Output the (x, y) coordinate of the center of the cell containing the given text.  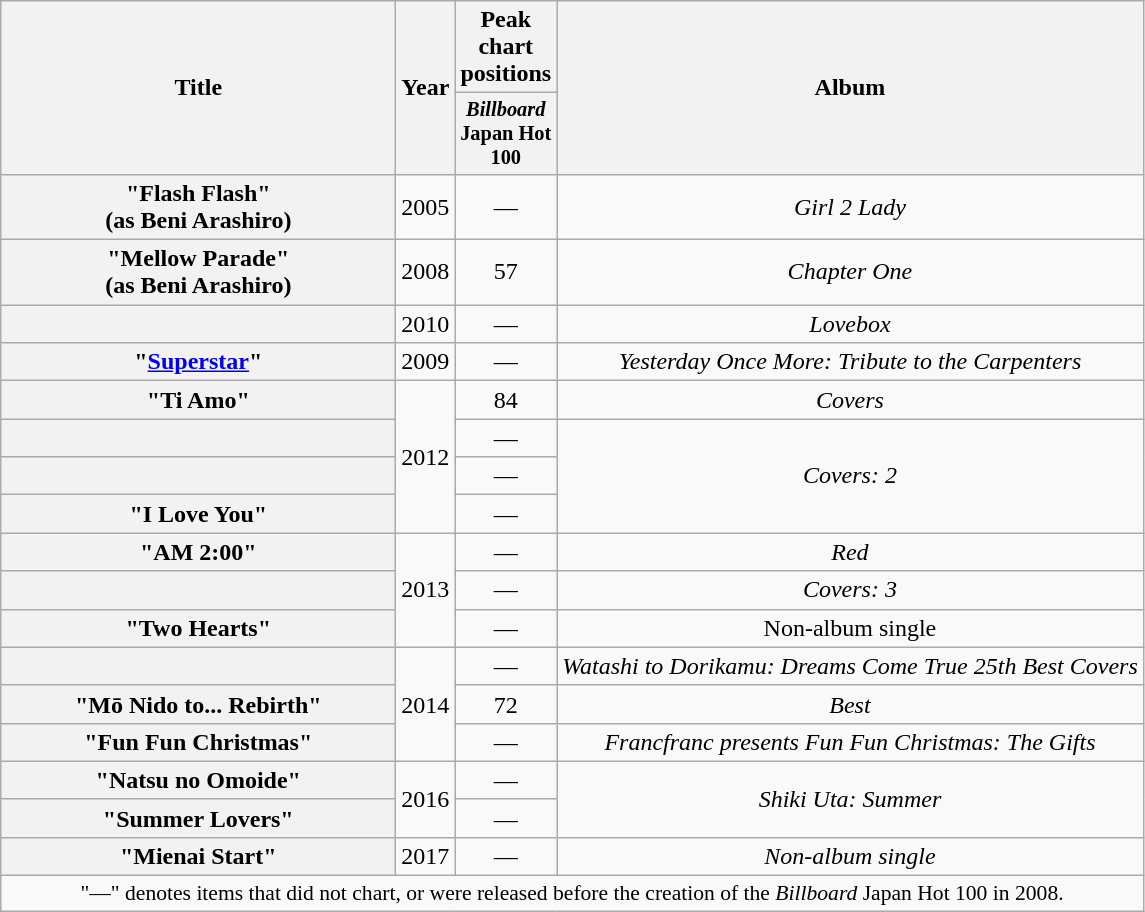
57 (506, 272)
"Mō Nido to... Rebirth" (198, 704)
2009 (426, 362)
"Superstar" (198, 362)
2013 (426, 590)
Lovebox (850, 324)
Girl 2 Lady (850, 206)
Covers: 3 (850, 590)
2010 (426, 324)
2008 (426, 272)
72 (506, 704)
Billboard Japan Hot 100 (506, 134)
Yesterday Once More: Tribute to the Carpenters (850, 362)
Best (850, 704)
2012 (426, 457)
2017 (426, 856)
"I Love You" (198, 514)
Album (850, 88)
2014 (426, 704)
Chapter One (850, 272)
2005 (426, 206)
2016 (426, 799)
"Two Hearts" (198, 628)
"Flash Flash"(as Beni Arashiro) (198, 206)
"Mellow Parade"(as Beni Arashiro) (198, 272)
Covers: 2 (850, 476)
"Ti Amo" (198, 400)
Covers (850, 400)
"Summer Lovers" (198, 818)
"Fun Fun Christmas" (198, 742)
Year (426, 88)
"—" denotes items that did not chart, or were released before the creation of the Billboard Japan Hot 100 in 2008. (572, 894)
"Mienai Start" (198, 856)
84 (506, 400)
Red (850, 552)
Peak chart positions (506, 47)
Title (198, 88)
Francfranc presents Fun Fun Christmas: The Gifts (850, 742)
"Natsu no Omoide" (198, 780)
Watashi to Dorikamu: Dreams Come True 25th Best Covers (850, 666)
Shiki Uta: Summer (850, 799)
"AM 2:00" (198, 552)
